Provide the (x, y) coordinate of the cell's center where the given text is located.  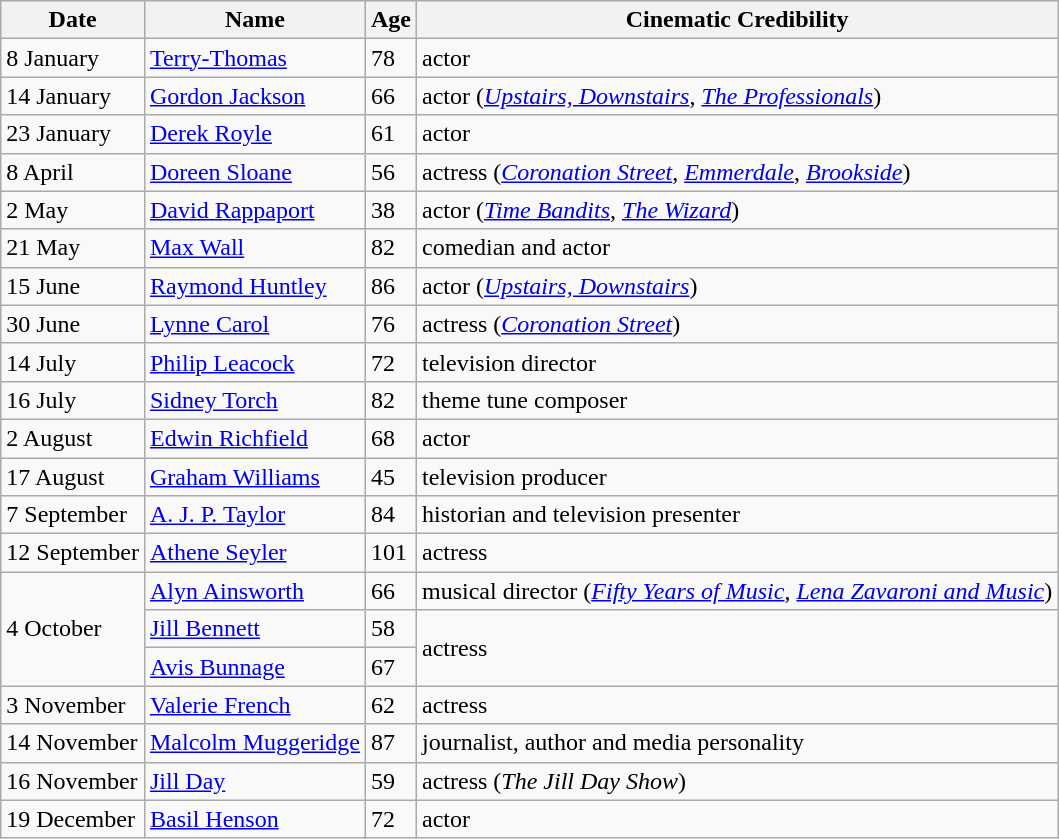
theme tune composer (738, 400)
Max Wall (254, 248)
journalist, author and media personality (738, 743)
78 (390, 58)
19 December (73, 819)
Lynne Carol (254, 324)
actor (Upstairs, Downstairs, The Professionals) (738, 96)
56 (390, 172)
Philip Leacock (254, 362)
17 August (73, 477)
comedian and actor (738, 248)
2 May (73, 210)
62 (390, 705)
3 November (73, 705)
38 (390, 210)
Gordon Jackson (254, 96)
59 (390, 781)
14 November (73, 743)
Graham Williams (254, 477)
Date (73, 20)
16 November (73, 781)
16 July (73, 400)
21 May (73, 248)
15 June (73, 286)
86 (390, 286)
7 September (73, 515)
actress (The Jill Day Show) (738, 781)
Doreen Sloane (254, 172)
76 (390, 324)
television director (738, 362)
historian and television presenter (738, 515)
4 October (73, 629)
Edwin Richfield (254, 438)
68 (390, 438)
actress (Coronation Street) (738, 324)
Derek Royle (254, 134)
Sidney Torch (254, 400)
Cinematic Credibility (738, 20)
actor (Time Bandits, The Wizard) (738, 210)
Age (390, 20)
84 (390, 515)
30 June (73, 324)
musical director (Fifty Years of Music, Lena Zavaroni and Music) (738, 591)
87 (390, 743)
12 September (73, 553)
Valerie French (254, 705)
14 July (73, 362)
Alyn Ainsworth (254, 591)
Name (254, 20)
Basil Henson (254, 819)
67 (390, 667)
58 (390, 629)
101 (390, 553)
61 (390, 134)
Jill Day (254, 781)
8 January (73, 58)
23 January (73, 134)
actress (Coronation Street, Emmerdale, Brookside) (738, 172)
Jill Bennett (254, 629)
actor (Upstairs, Downstairs) (738, 286)
2 August (73, 438)
Terry-Thomas (254, 58)
14 January (73, 96)
David Rappaport (254, 210)
45 (390, 477)
television producer (738, 477)
8 April (73, 172)
Athene Seyler (254, 553)
Avis Bunnage (254, 667)
Raymond Huntley (254, 286)
Malcolm Muggeridge (254, 743)
A. J. P. Taylor (254, 515)
